Capture the cell that displays the provided text and extract its (X, Y) central coordinate. 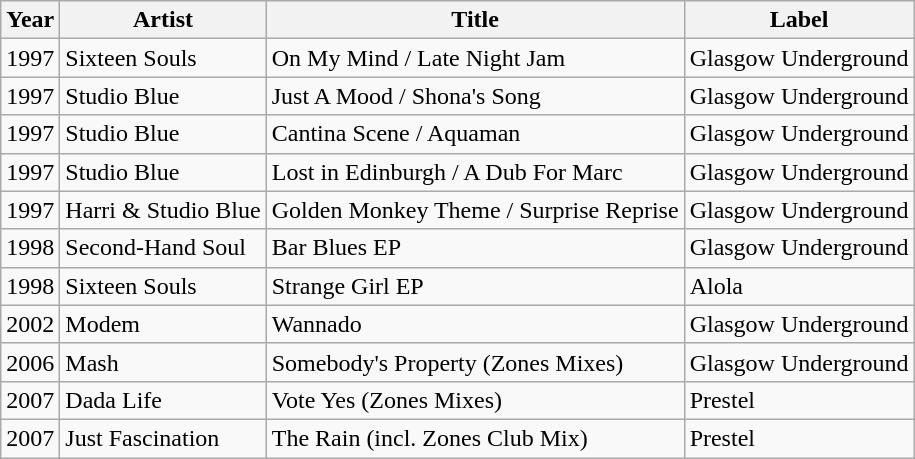
Vote Yes (Zones Mixes) (475, 400)
Lost in Edinburgh / A Dub For Marc (475, 172)
Second-Hand Soul (163, 248)
Title (475, 20)
Cantina Scene / Aquaman (475, 134)
Just Fascination (163, 438)
Somebody's Property (Zones Mixes) (475, 362)
2002 (30, 324)
2006 (30, 362)
Artist (163, 20)
Label (799, 20)
Mash (163, 362)
Just A Mood / Shona's Song (475, 96)
Golden Monkey Theme / Surprise Reprise (475, 210)
The Rain (incl. Zones Club Mix) (475, 438)
Wannado (475, 324)
Dada Life (163, 400)
Bar Blues EP (475, 248)
Alola (799, 286)
Strange Girl EP (475, 286)
Harri & Studio Blue (163, 210)
Modem (163, 324)
On My Mind / Late Night Jam (475, 58)
Year (30, 20)
